Provide the (x, y) coordinate of the cell's center where the given text is located.  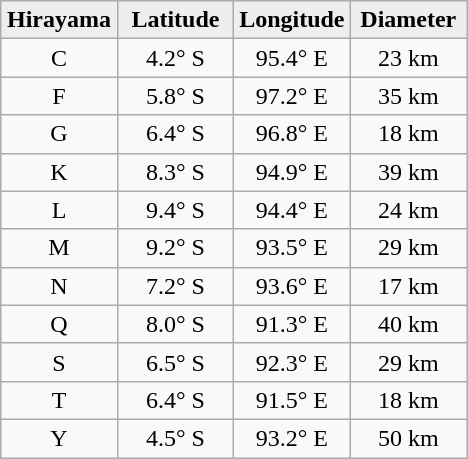
G (59, 134)
50 km (408, 438)
7.2° S (175, 286)
40 km (408, 324)
24 km (408, 210)
5.8° S (175, 96)
92.3° E (292, 362)
93.6° E (292, 286)
Latitude (175, 20)
94.4° E (292, 210)
C (59, 58)
93.5° E (292, 248)
Y (59, 438)
94.9° E (292, 172)
35 km (408, 96)
S (59, 362)
96.8° E (292, 134)
Q (59, 324)
Longitude (292, 20)
17 km (408, 286)
M (59, 248)
8.0° S (175, 324)
91.3° E (292, 324)
N (59, 286)
K (59, 172)
8.3° S (175, 172)
L (59, 210)
6.5° S (175, 362)
9.2° S (175, 248)
F (59, 96)
Diameter (408, 20)
Hirayama (59, 20)
T (59, 400)
93.2° E (292, 438)
97.2° E (292, 96)
39 km (408, 172)
4.5° S (175, 438)
4.2° S (175, 58)
95.4° E (292, 58)
23 km (408, 58)
9.4° S (175, 210)
91.5° E (292, 400)
